Locate the cell with the specified text and output its (X, Y) center coordinate. 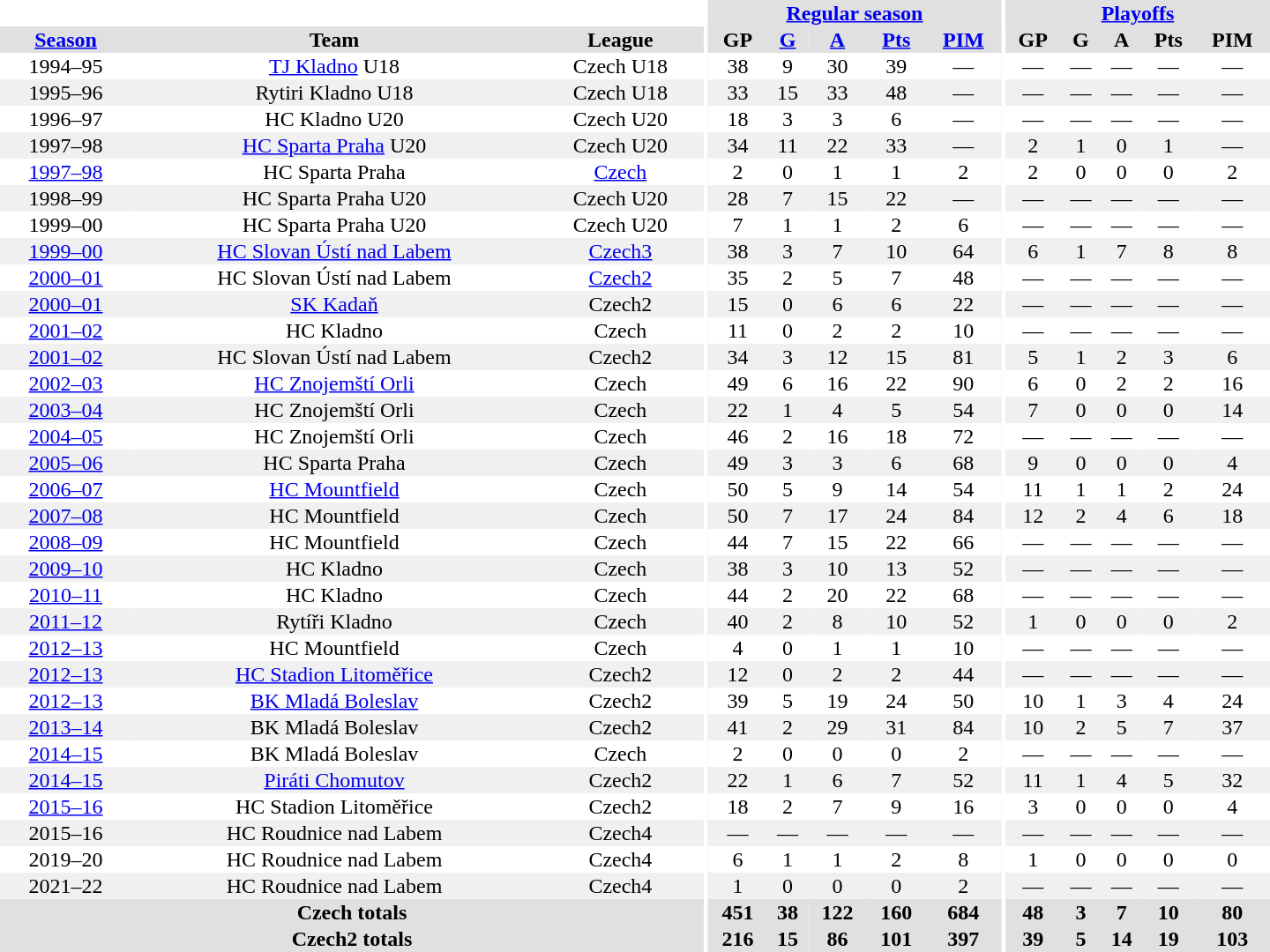
TJ Kladno U18 (334, 66)
2021–22 (65, 886)
Czech3 (621, 251)
2002–03 (65, 383)
66 (963, 542)
90 (963, 383)
31 (896, 727)
160 (896, 912)
216 (737, 939)
Czech totals (352, 912)
30 (838, 66)
80 (1233, 912)
Czech2 totals (352, 939)
32 (1233, 780)
684 (963, 912)
2003–04 (65, 410)
1994–95 (65, 66)
13 (896, 569)
28 (737, 198)
SK Kadaň (334, 304)
2005–06 (65, 463)
72 (963, 436)
2010–11 (65, 595)
2004–05 (65, 436)
40 (737, 621)
Playoffs (1138, 13)
2006–07 (65, 489)
17 (838, 516)
Team (334, 40)
29 (838, 727)
2008–09 (65, 542)
103 (1233, 939)
46 (737, 436)
35 (737, 278)
1995–96 (65, 93)
122 (838, 912)
86 (838, 939)
1998–99 (65, 198)
81 (963, 357)
League (621, 40)
Rytiri Kladno U18 (334, 93)
HC Kladno U20 (334, 119)
Rytíři Kladno (334, 621)
Regular season (855, 13)
397 (963, 939)
2019–20 (65, 859)
2011–12 (65, 621)
Season (65, 40)
41 (737, 727)
Piráti Chomutov (334, 780)
101 (896, 939)
2013–14 (65, 727)
64 (963, 251)
451 (737, 912)
2009–10 (65, 569)
1996–97 (65, 119)
2007–08 (65, 516)
20 (838, 595)
37 (1233, 727)
